Locate the cell with the specified text and output its (x, y) center coordinate. 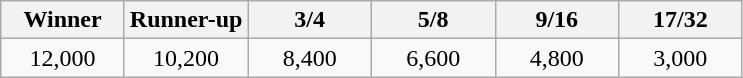
6,600 (433, 58)
12,000 (63, 58)
3/4 (310, 20)
8,400 (310, 58)
Winner (63, 20)
3,000 (681, 58)
4,800 (557, 58)
17/32 (681, 20)
Runner-up (186, 20)
10,200 (186, 58)
9/16 (557, 20)
5/8 (433, 20)
